Pinpoint the cell where the given text exists, returning its (X, Y) midpoint coordinate. 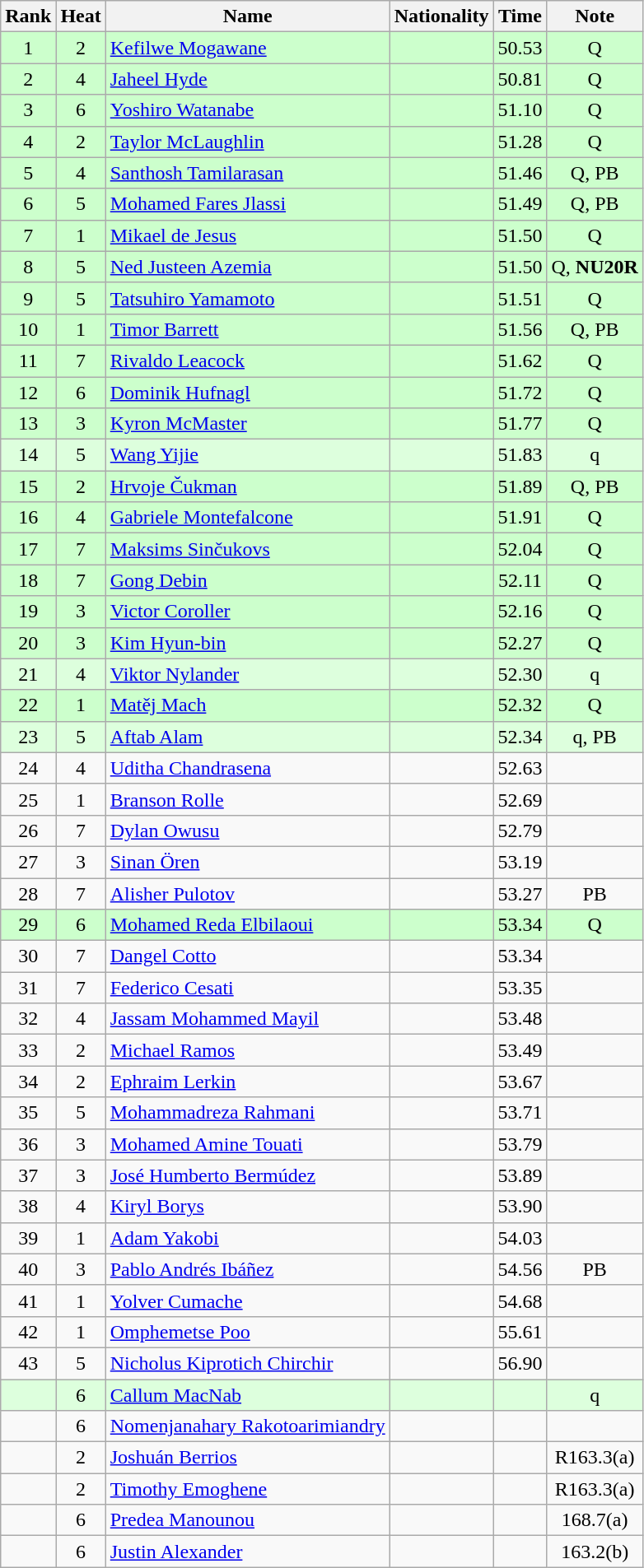
Pablo Andrés Ibáñez (247, 1269)
54.56 (520, 1269)
51.49 (520, 204)
53.89 (520, 1175)
Note (595, 16)
q, PB (595, 737)
Taylor McLaughlin (247, 142)
Nomenjanahary Rakotoarimiandry (247, 1426)
11 (28, 361)
Alisher Pulotov (247, 893)
53.90 (520, 1207)
43 (28, 1363)
10 (28, 329)
17 (28, 549)
36 (28, 1144)
Kim Hyun-bin (247, 643)
Mohamed Amine Touati (247, 1144)
53.79 (520, 1144)
12 (28, 393)
51.91 (520, 518)
51.83 (520, 455)
Sinan Ören (247, 862)
51.51 (520, 298)
Heat (81, 16)
24 (28, 768)
52.32 (520, 705)
Michael Ramos (247, 1050)
Matěj Mach (247, 705)
Viktor Nylander (247, 674)
Callum MacNab (247, 1395)
23 (28, 737)
Mohamed Reda Elbilaoui (247, 925)
Federico Cesati (247, 988)
Nicholus Kiprotich Chirchir (247, 1363)
52.79 (520, 831)
Branson Rolle (247, 799)
13 (28, 424)
Kiryl Borys (247, 1207)
51.77 (520, 424)
Jassam Mohammed Mayil (247, 1019)
Joshuán Berrios (247, 1458)
Mikael de Jesus (247, 235)
56.90 (520, 1363)
32 (28, 1019)
51.10 (520, 110)
Yolver Cumache (247, 1300)
14 (28, 455)
53.49 (520, 1050)
Maksims Sinčukovs (247, 549)
51.28 (520, 142)
38 (28, 1207)
Mohamed Fares Jlassi (247, 204)
55.61 (520, 1332)
53.19 (520, 862)
Ephraim Lerkin (247, 1082)
19 (28, 612)
53.35 (520, 988)
42 (28, 1332)
53.67 (520, 1082)
Rank (28, 16)
Name (247, 16)
27 (28, 862)
163.2(b) (595, 1552)
Aftab Alam (247, 737)
22 (28, 705)
51.46 (520, 173)
31 (28, 988)
Tatsuhiro Yamamoto (247, 298)
Ned Justeen Azemia (247, 267)
16 (28, 518)
Q, NU20R (595, 267)
Yoshiro Watanabe (247, 110)
39 (28, 1238)
Gabriele Montefalcone (247, 518)
40 (28, 1269)
Victor Coroller (247, 612)
26 (28, 831)
34 (28, 1082)
30 (28, 956)
Gong Debin (247, 580)
50.53 (520, 48)
Omphemetse Poo (247, 1332)
Time (520, 16)
Wang Yijie (247, 455)
Dylan Owusu (247, 831)
Predea Manounou (247, 1520)
20 (28, 643)
Dominik Hufnagl (247, 393)
Kefilwe Mogawane (247, 48)
52.27 (520, 643)
25 (28, 799)
54.68 (520, 1300)
Kyron McMaster (247, 424)
52.16 (520, 612)
53.48 (520, 1019)
52.30 (520, 674)
52.04 (520, 549)
41 (28, 1300)
53.27 (520, 893)
35 (28, 1113)
Santhosh Tamilarasan (247, 173)
Nationality (441, 16)
Dangel Cotto (247, 956)
Timor Barrett (247, 329)
Justin Alexander (247, 1552)
Hrvoje Čukman (247, 486)
52.69 (520, 799)
33 (28, 1050)
21 (28, 674)
15 (28, 486)
51.62 (520, 361)
51.89 (520, 486)
52.34 (520, 737)
52.11 (520, 580)
Jaheel Hyde (247, 79)
29 (28, 925)
Uditha Chandrasena (247, 768)
Timothy Emoghene (247, 1489)
18 (28, 580)
168.7(a) (595, 1520)
Adam Yakobi (247, 1238)
51.72 (520, 393)
28 (28, 893)
37 (28, 1175)
Mohammadreza Rahmani (247, 1113)
52.63 (520, 768)
9 (28, 298)
50.81 (520, 79)
8 (28, 267)
53.71 (520, 1113)
51.56 (520, 329)
54.03 (520, 1238)
José Humberto Bermúdez (247, 1175)
Rivaldo Leacock (247, 361)
